For the text-containing cell, return its midpoint in (X, Y) coordinate format. 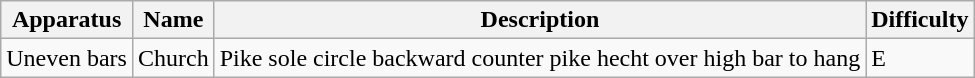
Description (540, 20)
E (920, 58)
Name (173, 20)
Difficulty (920, 20)
Apparatus (67, 20)
Uneven bars (67, 58)
Church (173, 58)
Pike sole circle backward counter pike hecht over high bar to hang (540, 58)
